Determine the [X, Y] coordinate at the center of the cell enclosing the given text.  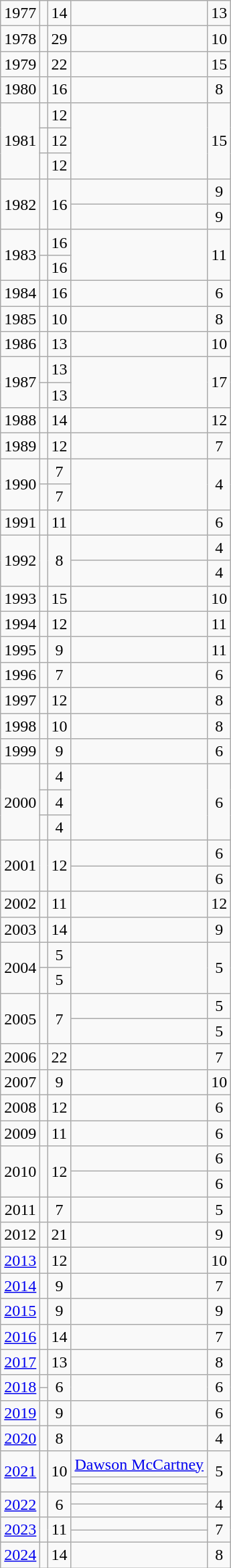
2014 [20, 1286]
2018 [20, 1387]
1996 [20, 675]
2017 [20, 1362]
2007 [20, 1082]
1979 [20, 64]
2024 [20, 1555]
2023 [20, 1530]
1995 [20, 649]
2009 [20, 1133]
2015 [20, 1311]
2006 [20, 1056]
1981 [20, 140]
1977 [20, 13]
2013 [20, 1260]
1992 [20, 560]
1993 [20, 598]
1989 [20, 446]
1984 [20, 293]
1988 [20, 421]
2021 [20, 1471]
1994 [20, 624]
2004 [20, 968]
2020 [20, 1438]
1998 [20, 725]
2011 [20, 1210]
2003 [20, 929]
2010 [20, 1171]
2002 [20, 904]
1987 [20, 382]
2001 [20, 866]
21 [59, 1235]
2005 [20, 1018]
1999 [20, 752]
1991 [20, 522]
1985 [20, 319]
1983 [20, 255]
1997 [20, 700]
1980 [20, 90]
1990 [20, 484]
29 [59, 39]
2008 [20, 1107]
2000 [20, 802]
2019 [20, 1413]
1982 [20, 204]
2016 [20, 1337]
1986 [20, 344]
17 [220, 382]
Dawson McCartney [139, 1464]
1978 [20, 39]
2022 [20, 1504]
2012 [20, 1235]
